Locate the cell with the specified text and output its (x, y) center coordinate. 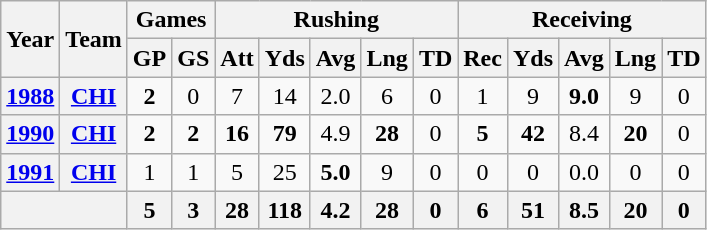
2.0 (336, 96)
GS (194, 58)
1991 (30, 172)
Receiving (582, 20)
14 (284, 96)
4.9 (336, 134)
Rushing (336, 20)
0.0 (584, 172)
79 (284, 134)
Year (30, 39)
GP (149, 58)
8.4 (584, 134)
3 (194, 210)
42 (532, 134)
4.2 (336, 210)
Team (94, 39)
118 (284, 210)
Games (170, 20)
1990 (30, 134)
Rec (483, 58)
Att (237, 58)
25 (284, 172)
51 (532, 210)
1988 (30, 96)
8.5 (584, 210)
16 (237, 134)
5.0 (336, 172)
9.0 (584, 96)
7 (237, 96)
